Locate the cell with the specified text and output its (X, Y) center coordinate. 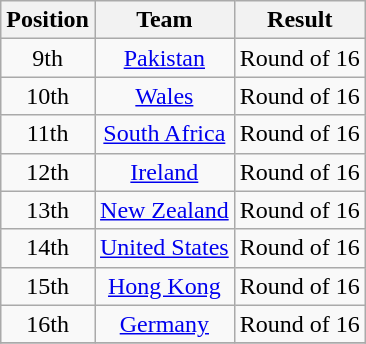
14th (48, 248)
13th (48, 210)
10th (48, 96)
Wales (164, 96)
16th (48, 324)
12th (48, 172)
Ireland (164, 172)
United States (164, 248)
Result (300, 20)
Germany (164, 324)
Team (164, 20)
9th (48, 58)
South Africa (164, 134)
Pakistan (164, 58)
Hong Kong (164, 286)
11th (48, 134)
15th (48, 286)
Position (48, 20)
New Zealand (164, 210)
